Capture the cell that displays the provided text and extract its (X, Y) central coordinate. 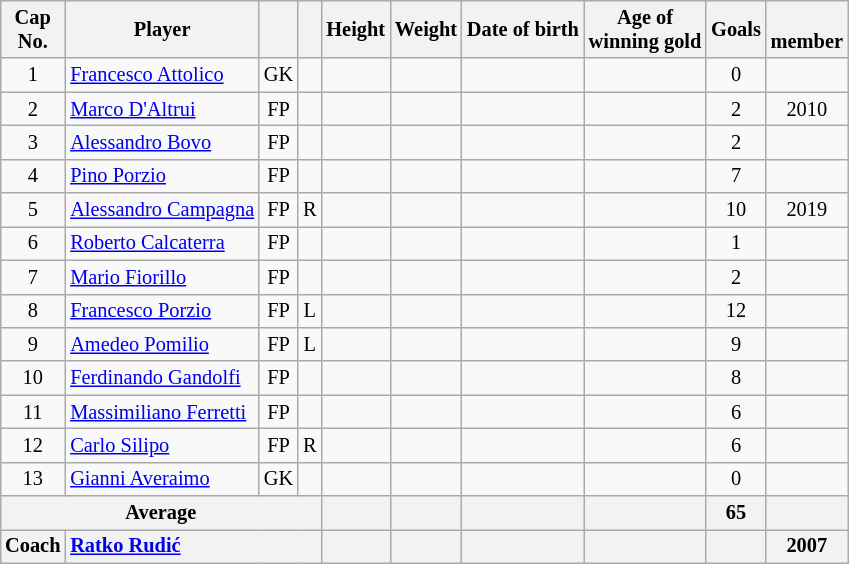
Goals (736, 29)
65 (736, 513)
Gianni Averaimo (162, 479)
Ferdinando Gandolfi (162, 378)
Height (356, 29)
Weight (426, 29)
4 (32, 176)
Amedeo Pomilio (162, 344)
Carlo Silipo (162, 445)
Date of birth (523, 29)
2010 (807, 109)
Player (162, 29)
13 (32, 479)
Alessandro Campagna (162, 210)
Francesco Porzio (162, 311)
member (807, 29)
3 (32, 142)
5 (32, 210)
Average (160, 513)
Pino Porzio (162, 176)
Ratko Rudić (193, 546)
Marco D'Altrui (162, 109)
2019 (807, 210)
CapNo. (32, 29)
Age ofwinning gold (645, 29)
Roberto Calcaterra (162, 243)
11 (32, 412)
Massimiliano Ferretti (162, 412)
Francesco Attolico (162, 75)
2007 (807, 546)
Mario Fiorillo (162, 277)
Coach (32, 546)
Alessandro Bovo (162, 142)
